From the cell containing the given text, extract its center point as (X, Y) coordinate. 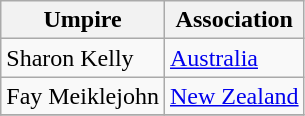
Fay Meiklejohn (83, 96)
Association (234, 20)
Sharon Kelly (83, 58)
Australia (234, 58)
New Zealand (234, 96)
Umpire (83, 20)
